Return [X, Y] of the center of cell containing provided text 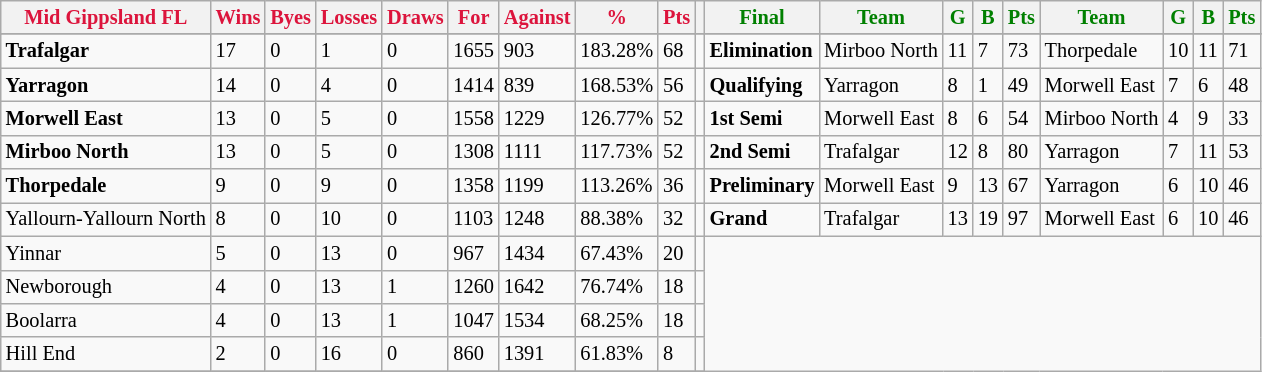
53 [1242, 152]
54 [1022, 118]
1047 [473, 320]
1642 [538, 287]
Yinnar [106, 253]
67.43% [616, 253]
860 [473, 354]
1414 [473, 85]
14 [238, 85]
839 [538, 85]
73 [1022, 51]
967 [473, 253]
48 [1242, 85]
113.26% [616, 186]
61.83% [616, 354]
Final [762, 17]
2nd Semi [762, 152]
Draws [415, 17]
Byes [290, 17]
1248 [538, 219]
1558 [473, 118]
Losses [349, 17]
1308 [473, 152]
36 [676, 186]
32 [676, 219]
Qualifying [762, 85]
56 [676, 85]
1655 [473, 51]
Mid Gippsland FL [106, 17]
80 [1022, 152]
1534 [538, 320]
16 [349, 354]
Elimination [762, 51]
71 [1242, 51]
49 [1022, 85]
117.73% [616, 152]
183.28% [616, 51]
19 [988, 219]
Wins [238, 17]
1434 [538, 253]
Preliminary [762, 186]
1391 [538, 354]
17 [238, 51]
For [473, 17]
126.77% [616, 118]
% [616, 17]
168.53% [616, 85]
1358 [473, 186]
1229 [538, 118]
67 [1022, 186]
1st Semi [762, 118]
Newborough [106, 287]
1103 [473, 219]
97 [1022, 219]
Boolarra [106, 320]
12 [958, 152]
33 [1242, 118]
20 [676, 253]
Grand [762, 219]
76.74% [616, 287]
1260 [473, 287]
2 [238, 354]
88.38% [616, 219]
1111 [538, 152]
68.25% [616, 320]
903 [538, 51]
Against [538, 17]
1199 [538, 186]
68 [676, 51]
Hill End [106, 354]
Yallourn-Yallourn North [106, 219]
